Extract the (x, y) coordinate from the center of the cell holding the provided text.  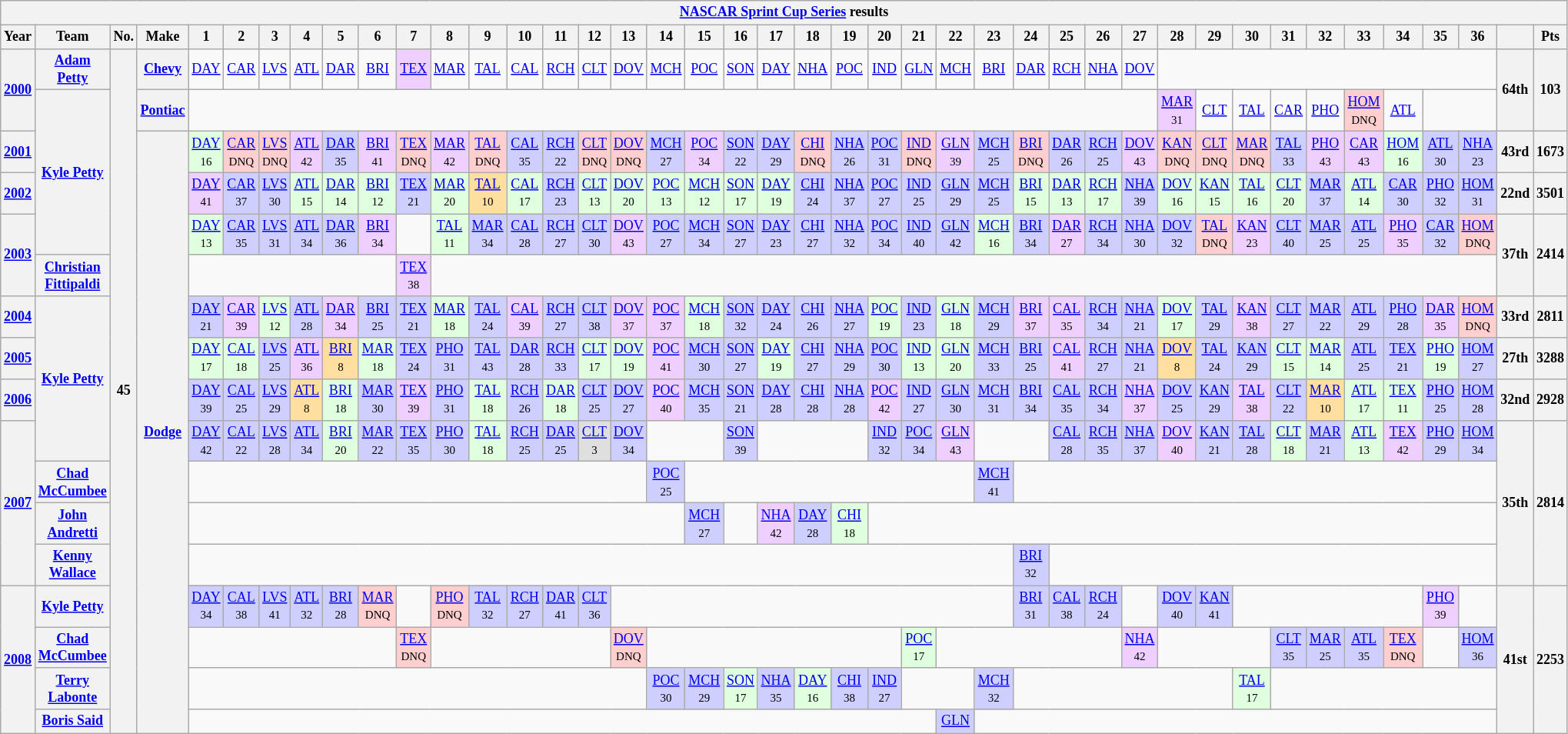
2000 (18, 89)
DAY13 (206, 235)
IND25 (919, 193)
PHO25 (1441, 399)
26 (1103, 37)
Team (72, 37)
PHO29 (1441, 441)
GLN43 (956, 441)
MCH41 (994, 482)
ATL13 (1364, 441)
RCH17 (1103, 193)
36 (1478, 37)
DOV37 (629, 317)
2253 (1550, 659)
HOM28 (1478, 399)
CHI18 (850, 523)
DOV25 (1177, 399)
CLT18 (1289, 441)
6 (378, 37)
NHA23 (1478, 152)
CAR39 (241, 317)
PHO43 (1325, 152)
SON39 (741, 441)
ATL36 (307, 359)
SON32 (741, 317)
ATL42 (307, 152)
NHA28 (850, 399)
33 (1364, 37)
CLT13 (594, 193)
CARDNQ (241, 152)
17 (776, 37)
35th (1515, 503)
HOM36 (1478, 647)
DAR36 (341, 235)
DAY17 (206, 359)
CLT38 (594, 317)
CAR32 (1441, 235)
CLT25 (594, 399)
Christian Fittipaldi (72, 275)
ATL8 (307, 399)
IND32 (884, 441)
DAR18 (561, 399)
2814 (1550, 503)
2001 (18, 152)
TEX24 (414, 359)
KAN23 (1252, 235)
RCH35 (1103, 441)
BRI31 (1030, 606)
DOV32 (1177, 235)
MCH33 (994, 359)
IND13 (919, 359)
PHO35 (1403, 235)
DOV34 (629, 441)
LVS31 (275, 235)
2004 (18, 317)
MCH35 (704, 399)
POC13 (666, 193)
INDDNQ (919, 152)
31 (1289, 37)
32 (1325, 37)
Boris Said (72, 722)
CHI24 (813, 193)
20 (884, 37)
TAL43 (488, 359)
TEX (414, 69)
SON (741, 69)
TAL11 (450, 235)
PHO30 (450, 441)
CHI26 (813, 317)
HOM16 (1403, 152)
GLN20 (956, 359)
LVS25 (275, 359)
TAL10 (488, 193)
2008 (18, 659)
ATL32 (307, 606)
LVS29 (275, 399)
GLN29 (956, 193)
PHODNQ (450, 606)
CAL18 (241, 359)
CAL (524, 69)
DAR25 (561, 441)
Pontiac (163, 111)
22nd (1515, 193)
23 (994, 37)
MAR20 (450, 193)
22 (956, 37)
CLT40 (1289, 235)
DAY41 (206, 193)
3288 (1550, 359)
DAR27 (1067, 235)
8 (450, 37)
SON22 (741, 152)
9 (488, 37)
7 (414, 37)
LVS12 (275, 317)
IND40 (919, 235)
HOM27 (1478, 359)
Pts (1550, 37)
1673 (1550, 152)
2003 (18, 255)
CAL25 (241, 399)
Adam Petty (72, 69)
41st (1515, 659)
CLT17 (594, 359)
KAN38 (1252, 317)
CAL22 (241, 441)
PHO28 (1403, 317)
BRI18 (341, 399)
43rd (1515, 152)
DOV8 (1177, 359)
CAR35 (241, 235)
TAL32 (488, 606)
KAN15 (1214, 193)
MCH34 (704, 235)
LVS30 (275, 193)
CLT3 (594, 441)
NASCAR Sprint Cup Series results (784, 12)
CLT30 (594, 235)
GLN42 (956, 235)
DAY24 (776, 317)
MAR14 (1325, 359)
2005 (18, 359)
4 (307, 37)
KAN41 (1214, 606)
GLN18 (956, 317)
CLT35 (1289, 647)
MCH12 (704, 193)
John Andretti (72, 523)
27 (1140, 37)
DAR34 (341, 317)
2928 (1550, 399)
RCH26 (524, 399)
MAR42 (450, 152)
2811 (1550, 317)
CLT22 (1289, 399)
CLT15 (1289, 359)
MAR34 (488, 235)
PHO (1325, 111)
CLT27 (1289, 317)
POC19 (884, 317)
10 (524, 37)
TAL33 (1289, 152)
16 (741, 37)
35 (1441, 37)
HOM34 (1478, 441)
2 (241, 37)
1 (206, 37)
NHA30 (1140, 235)
CAR43 (1364, 152)
TEX39 (414, 399)
RCH22 (561, 152)
12 (594, 37)
ATL14 (1364, 193)
ATL28 (307, 317)
MAR31 (1177, 111)
POC42 (884, 399)
15 (704, 37)
MCH18 (704, 317)
DAR26 (1067, 152)
DOV27 (629, 399)
BRI12 (378, 193)
ATL15 (307, 193)
DAY39 (206, 399)
TEX35 (414, 441)
POC40 (666, 399)
BRIDNQ (1030, 152)
32nd (1515, 399)
TAL17 (1252, 689)
3 (275, 37)
CAR30 (1403, 193)
DOV20 (629, 193)
MCH30 (704, 359)
LVSDNQ (275, 152)
GLN30 (956, 399)
MAR (450, 69)
BRI8 (341, 359)
21 (919, 37)
MAR10 (1325, 399)
DOV19 (629, 359)
DAR28 (524, 359)
CAL39 (524, 317)
GLN39 (956, 152)
DAY23 (776, 235)
NHA26 (850, 152)
19 (850, 37)
MAR21 (1325, 441)
5 (341, 37)
ATL17 (1364, 399)
DAR13 (1067, 193)
RCH33 (561, 359)
CLT20 (1289, 193)
RCH24 (1103, 606)
CHI28 (813, 399)
DOV16 (1177, 193)
TAL16 (1252, 193)
POC25 (666, 482)
IND23 (919, 317)
POC17 (919, 647)
25 (1067, 37)
13 (629, 37)
RCH23 (561, 193)
29 (1214, 37)
MAR30 (378, 399)
14 (666, 37)
ATL35 (1364, 647)
2414 (1550, 255)
CHI38 (850, 689)
MAR37 (1325, 193)
POC31 (884, 152)
MCH32 (994, 689)
TEX42 (1403, 441)
Make (163, 37)
BRI15 (1030, 193)
KANDNQ (1177, 152)
DAY21 (206, 317)
POC41 (666, 359)
SON21 (741, 399)
2007 (18, 503)
DAY42 (206, 441)
IND (884, 69)
PHO39 (1441, 606)
ATL30 (1441, 152)
CLT36 (594, 606)
11 (561, 37)
ATL29 (1364, 317)
33rd (1515, 317)
PHO19 (1441, 359)
BRI32 (1030, 565)
TAL29 (1214, 317)
CAL41 (1067, 359)
NHA35 (776, 689)
PHO32 (1441, 193)
MCH16 (994, 235)
Year (18, 37)
DAY29 (776, 152)
TAL38 (1252, 399)
34 (1403, 37)
Kenny Wallace (72, 565)
HOM31 (1478, 193)
Terry Labonte (72, 689)
No. (123, 37)
BRI37 (1030, 317)
POC37 (666, 317)
DAR14 (341, 193)
18 (813, 37)
NHA32 (850, 235)
TEX38 (414, 275)
CHIDNQ (813, 152)
LVS28 (275, 441)
103 (1550, 89)
24 (1030, 37)
BRI41 (378, 152)
NHA39 (1140, 193)
LVS (275, 69)
DAY34 (206, 606)
DOV17 (1177, 317)
28 (1177, 37)
BRI28 (341, 606)
27th (1515, 359)
2002 (18, 193)
NHA29 (850, 359)
30 (1252, 37)
2006 (18, 399)
BRI20 (341, 441)
Chevy (163, 69)
37th (1515, 255)
3501 (1550, 193)
TEX11 (1403, 399)
KAN21 (1214, 441)
NHA27 (850, 317)
CAL17 (524, 193)
DAR41 (561, 606)
45 (123, 391)
MCH31 (994, 399)
CAR37 (241, 193)
LVS41 (275, 606)
64th (1515, 89)
TAL28 (1252, 441)
Dodge (163, 432)
